Identify which cell holds the provided text, then report its (X, Y) central coordinate. 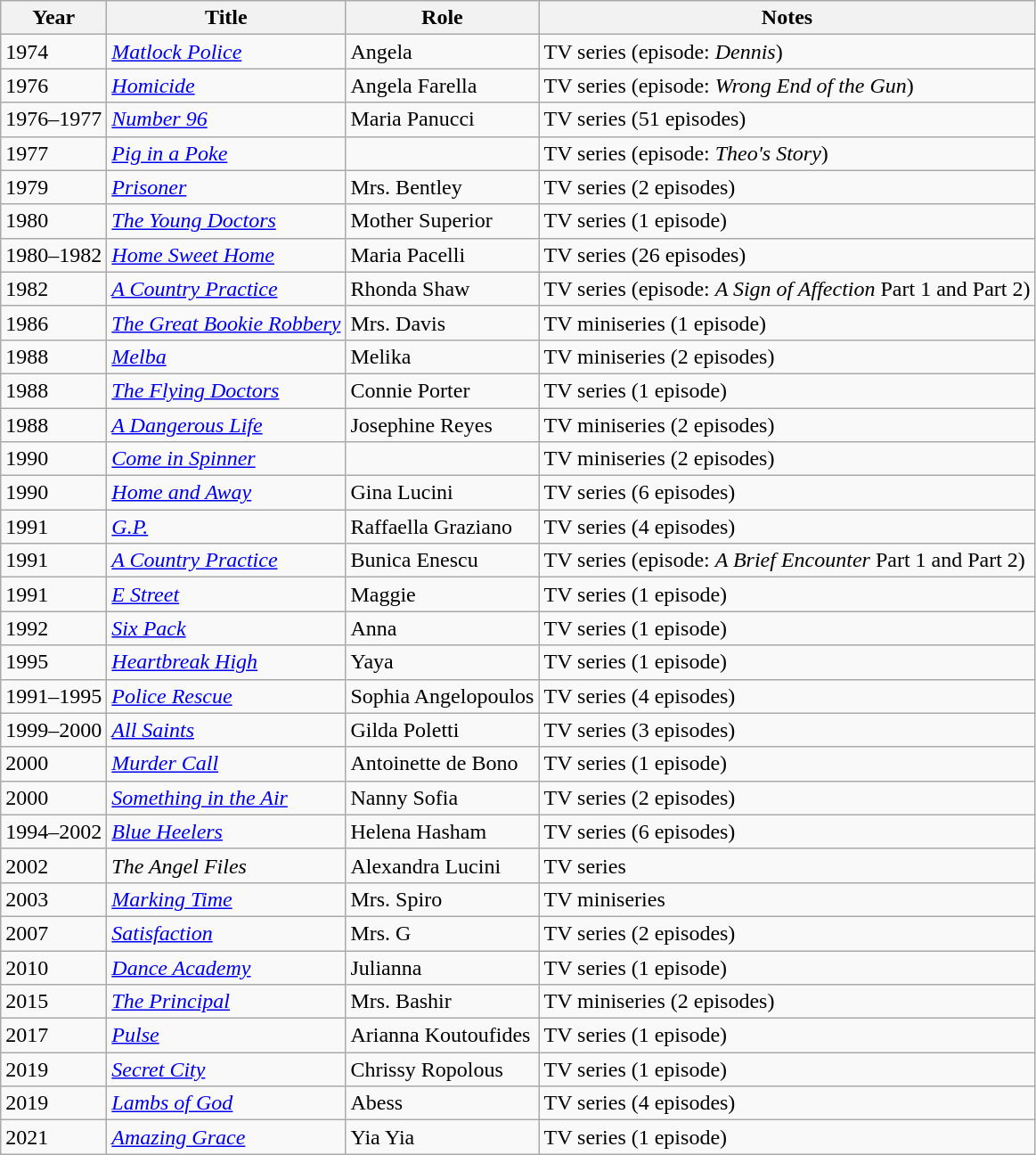
All Saints (226, 730)
Lambs of God (226, 1103)
Angela (442, 52)
TV series (episode: Dennis) (787, 52)
1999–2000 (53, 730)
Nanny Sofia (442, 798)
E Street (226, 594)
The Young Doctors (226, 221)
Mrs. Spiro (442, 899)
Yia Yia (442, 1137)
Helena Hasham (442, 831)
Mother Superior (442, 221)
Heartbreak High (226, 662)
Raffaella Graziano (442, 527)
Homicide (226, 86)
1982 (53, 289)
2017 (53, 1036)
Yaya (442, 662)
Pig in a Poke (226, 153)
Maria Pacelli (442, 255)
Rhonda Shaw (442, 289)
Chrissy Ropolous (442, 1069)
Title (226, 18)
1994–2002 (53, 831)
Abess (442, 1103)
Maria Panucci (442, 119)
Mrs. Bashir (442, 1002)
Blue Heelers (226, 831)
Marking Time (226, 899)
Arianna Koutoufides (442, 1036)
1979 (53, 187)
Julianna (442, 967)
1974 (53, 52)
Mrs. G (442, 933)
2003 (53, 899)
Anna (442, 628)
1977 (53, 153)
Sophia Angelopoulos (442, 696)
The Angel Files (226, 865)
Antoinette de Bono (442, 764)
Melika (442, 356)
Amazing Grace (226, 1137)
Gina Lucini (442, 493)
The Flying Doctors (226, 390)
2021 (53, 1137)
1991–1995 (53, 696)
Notes (787, 18)
2010 (53, 967)
Six Pack (226, 628)
TV series (episode: Theo's Story) (787, 153)
G.P. (226, 527)
TV miniseries (1 episode) (787, 323)
Mrs. Davis (442, 323)
2015 (53, 1002)
Dance Academy (226, 967)
TV series (episode: Wrong End of the Gun) (787, 86)
TV series (787, 865)
2002 (53, 865)
TV miniseries (787, 899)
Mrs. Bentley (442, 187)
Connie Porter (442, 390)
Matlock Police (226, 52)
1995 (53, 662)
TV series (51 episodes) (787, 119)
1986 (53, 323)
The Principal (226, 1002)
1992 (53, 628)
Maggie (442, 594)
1976–1977 (53, 119)
1976 (53, 86)
Prisoner (226, 187)
TV series (episode: A Sign of Affection Part 1 and Part 2) (787, 289)
Pulse (226, 1036)
2007 (53, 933)
TV series (episode: A Brief Encounter Part 1 and Part 2) (787, 561)
1980–1982 (53, 255)
Home Sweet Home (226, 255)
Something in the Air (226, 798)
Home and Away (226, 493)
Police Rescue (226, 696)
Year (53, 18)
Come in Spinner (226, 459)
Bunica Enescu (442, 561)
TV series (3 episodes) (787, 730)
Alexandra Lucini (442, 865)
Josephine Reyes (442, 425)
Gilda Poletti (442, 730)
Secret City (226, 1069)
Number 96 (226, 119)
Melba (226, 356)
Satisfaction (226, 933)
A Dangerous Life (226, 425)
TV series (26 episodes) (787, 255)
1980 (53, 221)
Role (442, 18)
Angela Farella (442, 86)
The Great Bookie Robbery (226, 323)
Murder Call (226, 764)
